Extract the (X, Y) coordinate from the center of the cell holding the provided text.  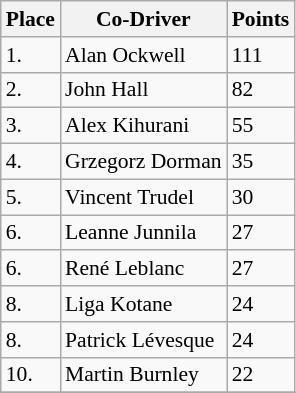
55 (261, 126)
Alex Kihurani (144, 126)
22 (261, 375)
Points (261, 19)
Co-Driver (144, 19)
82 (261, 90)
111 (261, 55)
5. (30, 197)
Place (30, 19)
30 (261, 197)
2. (30, 90)
4. (30, 162)
Liga Kotane (144, 304)
René Leblanc (144, 269)
Martin Burnley (144, 375)
Alan Ockwell (144, 55)
Vincent Trudel (144, 197)
1. (30, 55)
Grzegorz Dorman (144, 162)
Leanne Junnila (144, 233)
3. (30, 126)
10. (30, 375)
John Hall (144, 90)
35 (261, 162)
Patrick Lévesque (144, 340)
